Scan for the cell matching the given text and deliver its [X, Y] coordinate at center. 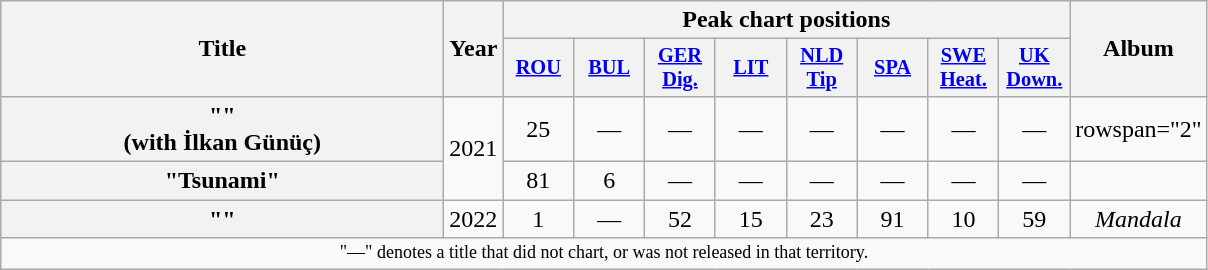
52 [680, 219]
23 [822, 219]
"Tsunami" [222, 181]
Title [222, 49]
ROU [538, 68]
NLDTip [822, 68]
SWEHeat. [964, 68]
"" [222, 219]
""(with İlkan Günüç) [222, 128]
Album [1139, 49]
25 [538, 128]
1 [538, 219]
10 [964, 219]
6 [610, 181]
15 [750, 219]
"—" denotes a title that did not chart, or was not released in that territory. [604, 254]
BUL [610, 68]
Peak chart positions [786, 20]
2021 [474, 148]
81 [538, 181]
2022 [474, 219]
LIT [750, 68]
rowspan="2" [1139, 128]
UKDown. [1034, 68]
GERDig. [680, 68]
59 [1034, 219]
Mandala [1139, 219]
Year [474, 49]
SPA [892, 68]
91 [892, 219]
